Return [x, y] of the center of cell containing provided text 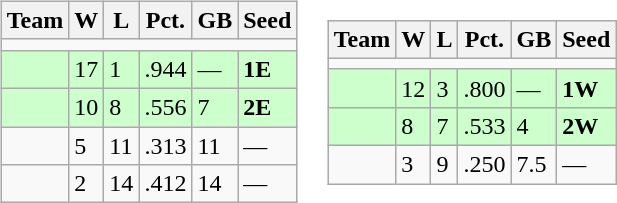
7.5 [534, 165]
.533 [484, 126]
.412 [166, 184]
5 [86, 145]
2E [268, 107]
17 [86, 69]
1W [586, 88]
.313 [166, 145]
10 [86, 107]
12 [414, 88]
.944 [166, 69]
9 [444, 165]
.556 [166, 107]
.800 [484, 88]
.250 [484, 165]
2W [586, 126]
4 [534, 126]
1E [268, 69]
1 [122, 69]
2 [86, 184]
